Locate the cell with the specified text and output its (x, y) center coordinate. 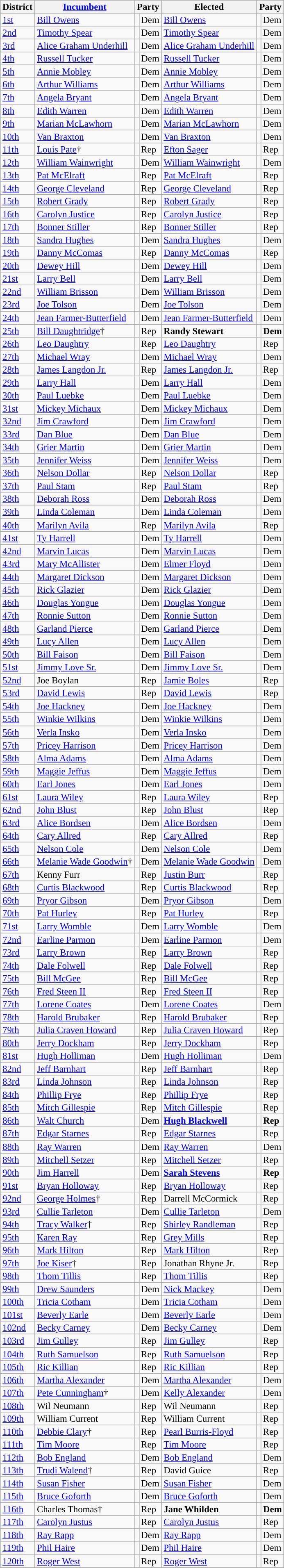
77th (18, 1004)
68th (18, 888)
51st (18, 667)
Karen Ray (85, 1237)
90th (18, 1172)
71st (18, 926)
9th (18, 123)
49th (18, 642)
16th (18, 214)
87th (18, 1134)
85th (18, 1108)
88th (18, 1147)
Jane Whilden (209, 1509)
46th (18, 603)
94th (18, 1224)
53rd (18, 693)
Bill Daughtridge† (85, 331)
18th (18, 240)
102nd (18, 1328)
74th (18, 965)
19th (18, 253)
Walt Church (85, 1121)
Pete Cunningham† (85, 1393)
44th (18, 577)
Sarah Stevens (209, 1172)
47th (18, 616)
86th (18, 1121)
70th (18, 913)
12th (18, 162)
103rd (18, 1341)
17th (18, 227)
76th (18, 991)
92nd (18, 1199)
Joe Boylan (85, 680)
72nd (18, 940)
112th (18, 1457)
33rd (18, 435)
43rd (18, 564)
93rd (18, 1211)
65th (18, 849)
22nd (18, 292)
26th (18, 344)
Efton Sager (209, 149)
35th (18, 460)
24th (18, 318)
Elected (209, 7)
13th (18, 175)
111th (18, 1445)
79th (18, 1030)
114th (18, 1484)
Elmer Floyd (209, 564)
Melanie Wade Goodwin (209, 862)
Pearl Burris-Floyd (209, 1431)
96th (18, 1250)
2nd (18, 33)
37th (18, 486)
38th (18, 499)
Debbie Clary† (85, 1431)
8th (18, 111)
32nd (18, 421)
34th (18, 447)
Trudi Walend† (85, 1470)
56th (18, 732)
59th (18, 771)
89th (18, 1160)
25th (18, 331)
Jonathan Rhyne Jr. (209, 1263)
101st (18, 1315)
29th (18, 382)
109th (18, 1419)
District (18, 7)
21st (18, 279)
Jim Harrell (85, 1172)
David Guice (209, 1470)
99th (18, 1289)
Kelly Alexander (209, 1393)
48th (18, 628)
105th (18, 1367)
Mary McAllister (85, 564)
28th (18, 370)
4th (18, 59)
84th (18, 1095)
50th (18, 655)
118th (18, 1535)
110th (18, 1431)
Darrell McCormick (209, 1199)
54th (18, 706)
39th (18, 512)
106th (18, 1380)
Nick Mackey (209, 1289)
95th (18, 1237)
113th (18, 1470)
23rd (18, 305)
27th (18, 357)
3rd (18, 46)
Drew Saunders (85, 1289)
20th (18, 266)
1st (18, 20)
58th (18, 758)
Shirley Randleman (209, 1224)
55th (18, 719)
31st (18, 408)
104th (18, 1354)
Grey Mills (209, 1237)
Louis Pate† (85, 149)
10th (18, 137)
116th (18, 1509)
62nd (18, 810)
14th (18, 188)
78th (18, 1017)
107th (18, 1393)
Hugh Blackwell (209, 1121)
5th (18, 72)
67th (18, 875)
115th (18, 1496)
Tracy Walker† (85, 1224)
Jamie Boles (209, 680)
66th (18, 862)
60th (18, 784)
Charles Thomas† (85, 1509)
Randy Stewart (209, 331)
108th (18, 1406)
75th (18, 978)
11th (18, 149)
63rd (18, 823)
117th (18, 1522)
97th (18, 1263)
69th (18, 901)
6th (18, 84)
52nd (18, 680)
7th (18, 98)
98th (18, 1276)
15th (18, 201)
45th (18, 590)
Melanie Wade Goodwin† (85, 862)
George Holmes† (85, 1199)
100th (18, 1302)
82nd (18, 1069)
Incumbent (85, 7)
64th (18, 836)
41st (18, 538)
61st (18, 797)
30th (18, 396)
83rd (18, 1082)
80th (18, 1043)
73rd (18, 952)
91st (18, 1186)
120th (18, 1561)
57th (18, 745)
Kenny Furr (85, 875)
Justin Burr (209, 875)
40th (18, 525)
36th (18, 473)
119th (18, 1548)
Joe Kiser† (85, 1263)
42nd (18, 551)
81st (18, 1056)
